Pinpoint the cell where the given text exists, returning its (x, y) midpoint coordinate. 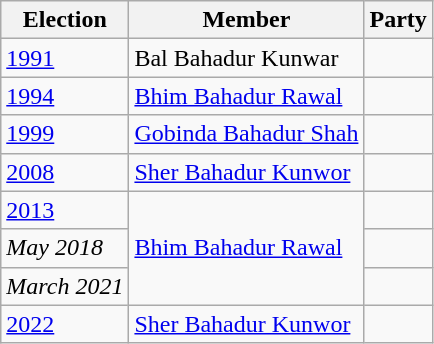
2022 (65, 324)
Member (246, 20)
March 2021 (65, 286)
May 2018 (65, 248)
2013 (65, 210)
Gobinda Bahadur Shah (246, 134)
1991 (65, 58)
Party (398, 20)
1994 (65, 96)
1999 (65, 134)
Election (65, 20)
Bal Bahadur Kunwar (246, 58)
2008 (65, 172)
